From the cell containing the given text, extract its center point as [X, Y] coordinate. 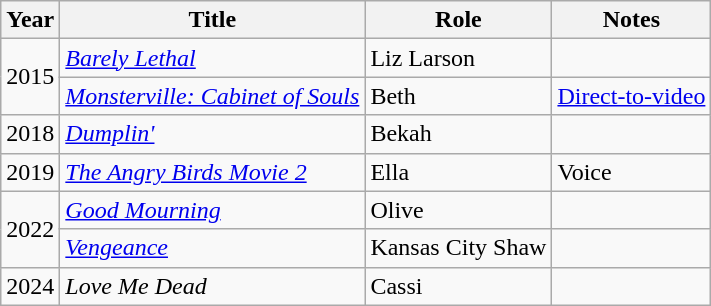
Kansas City Shaw [458, 248]
Dumplin' [212, 134]
Beth [458, 96]
2015 [30, 77]
2024 [30, 286]
Vengeance [212, 248]
2018 [30, 134]
Olive [458, 210]
Role [458, 20]
Notes [632, 20]
Cassi [458, 286]
Direct-to-video [632, 96]
Voice [632, 172]
2019 [30, 172]
Liz Larson [458, 58]
Title [212, 20]
Bekah [458, 134]
The Angry Birds Movie 2 [212, 172]
2022 [30, 229]
Love Me Dead [212, 286]
Year [30, 20]
Good Mourning [212, 210]
Barely Lethal [212, 58]
Monsterville: Cabinet of Souls [212, 96]
Ella [458, 172]
